Scan for the cell matching the given text and deliver its (X, Y) coordinate at center. 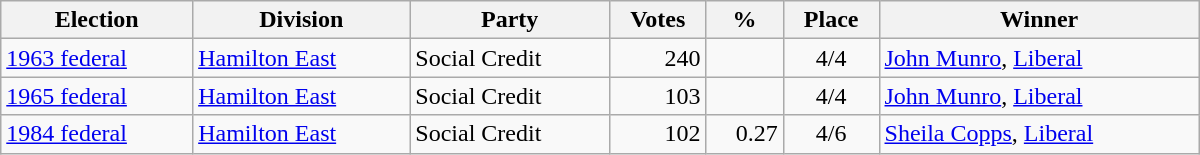
102 (658, 134)
103 (658, 96)
0.27 (744, 134)
Party (510, 20)
Division (302, 20)
Election (97, 20)
% (744, 20)
Place (831, 20)
Winner (1039, 20)
1984 federal (97, 134)
Votes (658, 20)
Sheila Copps, Liberal (1039, 134)
4/6 (831, 134)
1963 federal (97, 58)
240 (658, 58)
1965 federal (97, 96)
